Pinpoint the cell where the given text exists, returning its (X, Y) midpoint coordinate. 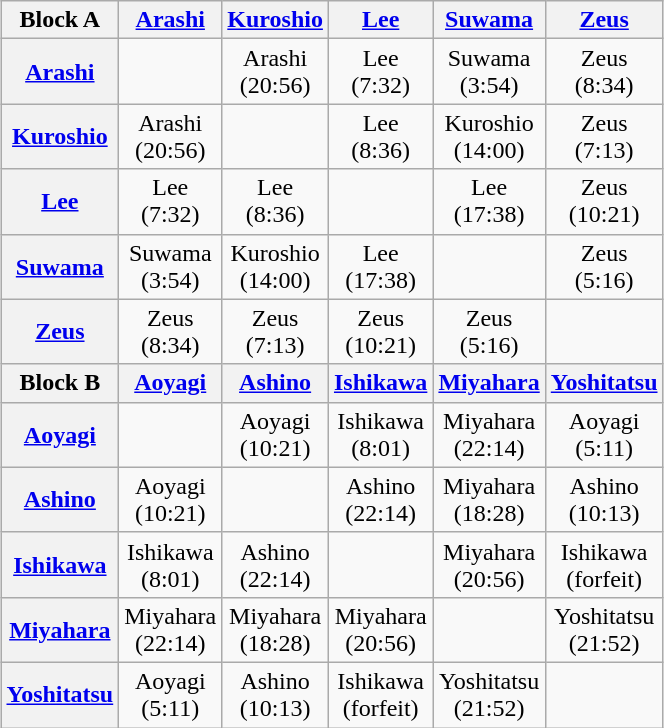
Block A (60, 20)
Block B (60, 383)
